Detect which cell encompasses the target text, then output its [X, Y] center coordinate. 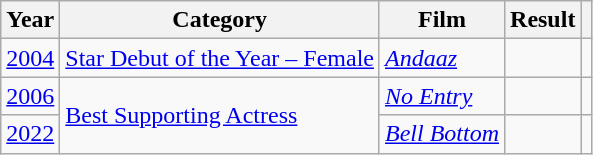
Andaaz [442, 58]
Film [442, 20]
Category [220, 20]
2022 [30, 134]
2004 [30, 58]
2006 [30, 96]
No Entry [442, 96]
Year [30, 20]
Best Supporting Actress [220, 115]
Result [543, 20]
Bell Bottom [442, 134]
Star Debut of the Year – Female [220, 58]
